Locate the cell with the specified text and output its [x, y] center coordinate. 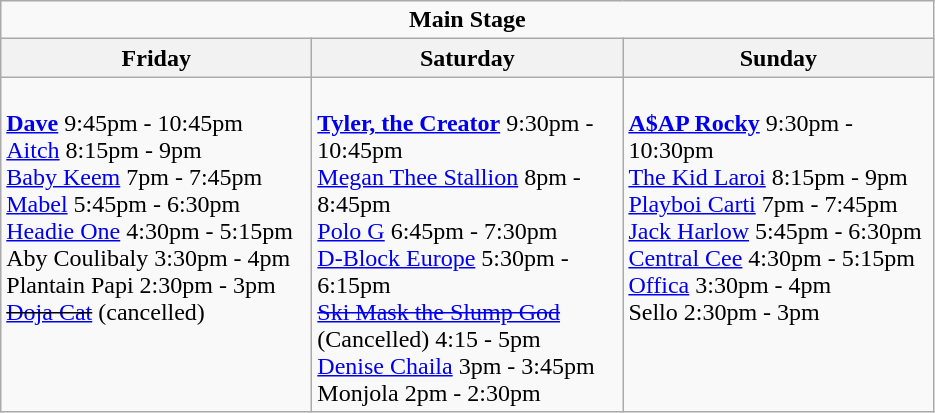
Friday [156, 58]
Main Stage [468, 20]
Saturday [468, 58]
Sunday [778, 58]
